Pinpoint the cell where the given text exists, returning its [x, y] midpoint coordinate. 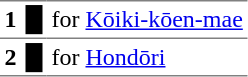
for Kōiki-kōen-mae [147, 20]
2 [10, 57]
for Hondōri [147, 57]
1 [10, 20]
